For the text-containing cell, return its midpoint in [x, y] coordinate format. 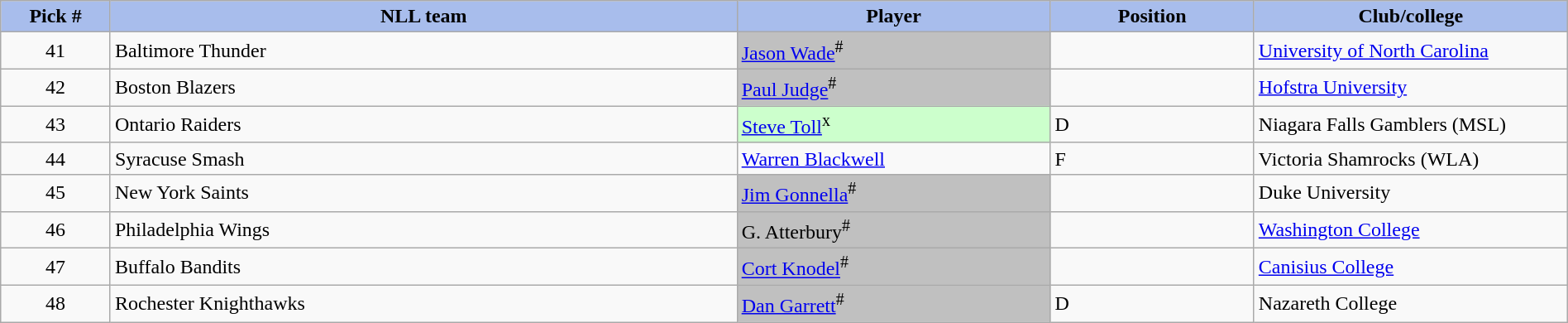
Player [893, 17]
45 [56, 194]
Warren Blackwell [893, 158]
Syracuse Smash [423, 158]
Jason Wade# [893, 51]
Duke University [1411, 194]
46 [56, 230]
Paul Judge# [893, 88]
Ontario Raiders [423, 124]
Steve Tollx [893, 124]
Hofstra University [1411, 88]
Rochester Knighthawks [423, 303]
Victoria Shamrocks (WLA) [1411, 158]
Dan Garrett# [893, 303]
Club/college [1411, 17]
42 [56, 88]
Position [1152, 17]
Nazareth College [1411, 303]
41 [56, 51]
G. Atterbury# [893, 230]
F [1152, 158]
Buffalo Bandits [423, 267]
47 [56, 267]
Baltimore Thunder [423, 51]
48 [56, 303]
Niagara Falls Gamblers (MSL) [1411, 124]
44 [56, 158]
Canisius College [1411, 267]
43 [56, 124]
Philadelphia Wings [423, 230]
Jim Gonnella# [893, 194]
NLL team [423, 17]
University of North Carolina [1411, 51]
Washington College [1411, 230]
Cort Knodel# [893, 267]
Boston Blazers [423, 88]
Pick # [56, 17]
New York Saints [423, 194]
